Extract the (x, y) coordinate from the center of the cell holding the provided text.  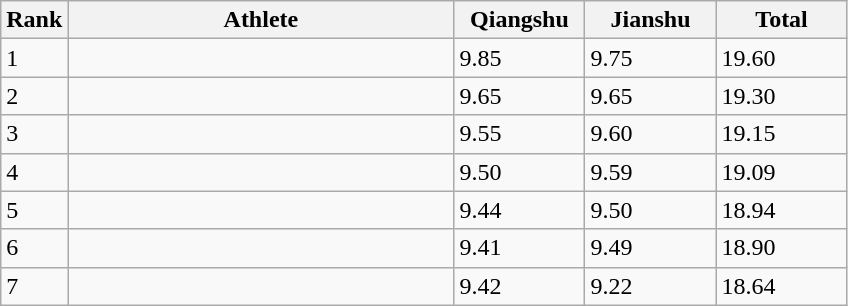
9.60 (650, 134)
19.09 (782, 172)
19.60 (782, 58)
6 (34, 248)
9.85 (520, 58)
7 (34, 286)
18.90 (782, 248)
9.59 (650, 172)
9.44 (520, 210)
1 (34, 58)
19.15 (782, 134)
Athlete (261, 20)
18.64 (782, 286)
9.55 (520, 134)
Total (782, 20)
2 (34, 96)
Qiangshu (520, 20)
Rank (34, 20)
5 (34, 210)
3 (34, 134)
9.49 (650, 248)
9.42 (520, 286)
9.22 (650, 286)
9.75 (650, 58)
18.94 (782, 210)
Jianshu (650, 20)
9.41 (520, 248)
4 (34, 172)
19.30 (782, 96)
